For the text-containing cell, return its midpoint in (X, Y) coordinate format. 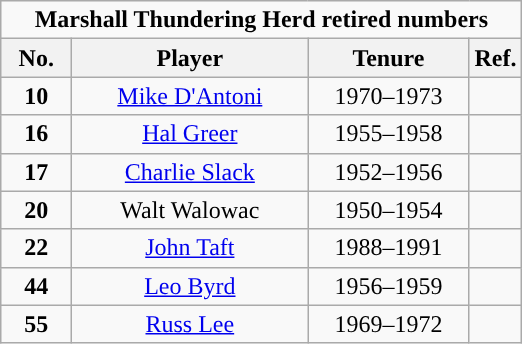
1970–1973 (388, 96)
Mike D'Antoni (190, 96)
Marshall Thundering Herd retired numbers (262, 20)
1950–1954 (388, 210)
17 (36, 172)
20 (36, 210)
1969–1972 (388, 324)
1956–1959 (388, 286)
Charlie Slack (190, 172)
Ref. (496, 58)
Russ Lee (190, 324)
Tenure (388, 58)
16 (36, 134)
Player (190, 58)
55 (36, 324)
No. (36, 58)
1988–1991 (388, 248)
Hal Greer (190, 134)
Leo Byrd (190, 286)
Walt Walowac (190, 210)
22 (36, 248)
John Taft (190, 248)
1955–1958 (388, 134)
44 (36, 286)
10 (36, 96)
1952–1956 (388, 172)
